Scan for the cell matching the given text and deliver its [X, Y] coordinate at center. 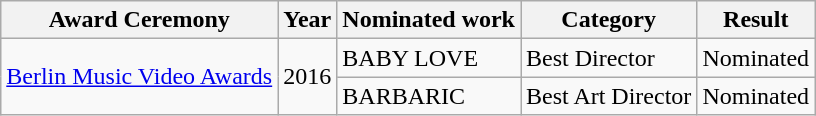
Result [756, 20]
Award Ceremony [140, 20]
2016 [308, 77]
BARBARIC [429, 96]
Best Art Director [608, 96]
Year [308, 20]
Category [608, 20]
Berlin Music Video Awards [140, 77]
BABY LOVE [429, 58]
Best Director [608, 58]
Nominated work [429, 20]
